Extract the [X, Y] coordinate from the center of the cell holding the provided text.  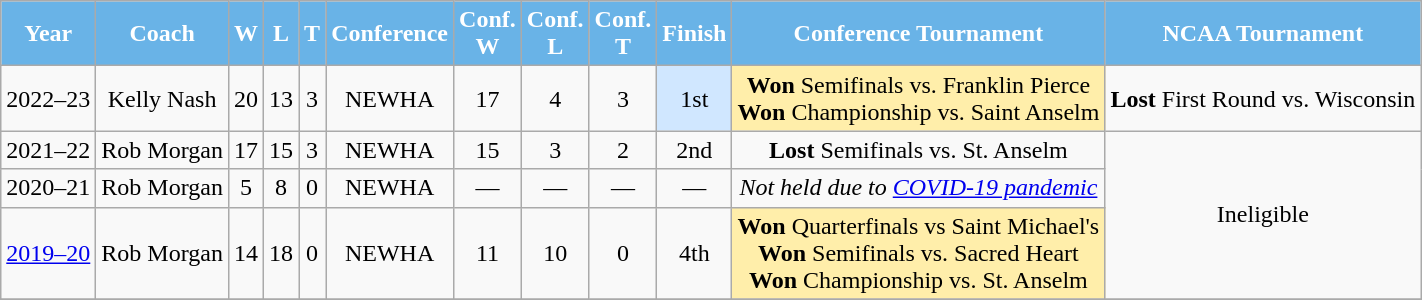
2020–21 [48, 188]
4th [694, 253]
2022–23 [48, 98]
4 [555, 98]
Conference [390, 34]
Lost First Round vs. Wisconsin [1263, 98]
Not held due to COVID-19 pandemic [918, 188]
13 [282, 98]
8 [282, 188]
10 [555, 253]
18 [282, 253]
2019–20 [48, 253]
NCAA Tournament [1263, 34]
Kelly Nash [162, 98]
2021–22 [48, 150]
Coach [162, 34]
T [312, 34]
Ineligible [1263, 215]
Conf. L [555, 34]
20 [246, 98]
2 [623, 150]
5 [246, 188]
Conf. T [623, 34]
Won Quarterfinals vs Saint Michael's Won Semifinals vs. Sacred Heart Won Championship vs. St. Anselm [918, 253]
Won Semifinals vs. Franklin Pierce Won Championship vs. Saint Anselm [918, 98]
Conf. W [488, 34]
14 [246, 253]
Finish [694, 34]
1st [694, 98]
11 [488, 253]
2nd [694, 150]
Conference Tournament [918, 34]
Year [48, 34]
Lost Semifinals vs. St. Anselm [918, 150]
W [246, 34]
L [282, 34]
